Find where the given text appears and provide that cell's center as [X, Y] coordinate. 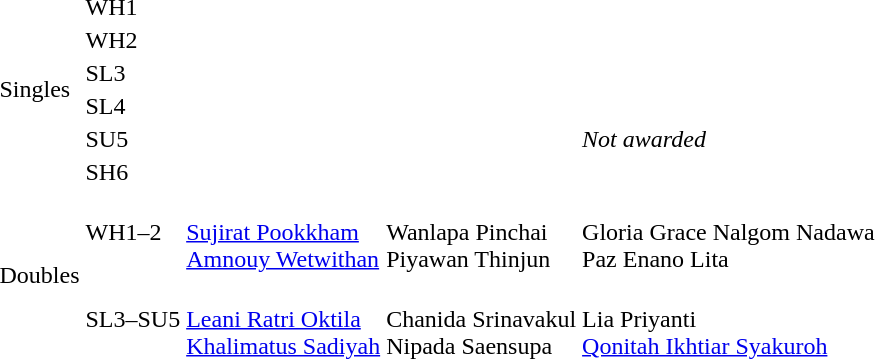
SU5 [133, 139]
Wanlapa PinchaiPiyawan Thinjun [482, 232]
SH6 [133, 172]
WH2 [133, 40]
Sujirat PookkhamAmnouy Wetwithan [284, 232]
WH1–2 [133, 232]
SL3 [133, 73]
SL4 [133, 106]
